Capture the cell that displays the provided text and extract its (X, Y) central coordinate. 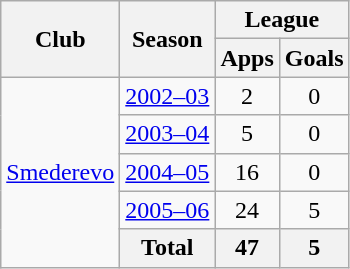
Season (168, 39)
2 (247, 96)
2004–05 (168, 172)
League (282, 20)
24 (247, 210)
2005–06 (168, 210)
Total (168, 248)
Goals (314, 58)
16 (247, 172)
Smederevo (60, 172)
2003–04 (168, 134)
Apps (247, 58)
47 (247, 248)
2002–03 (168, 96)
Club (60, 39)
